Pinpoint the cell where the given text exists, returning its [x, y] midpoint coordinate. 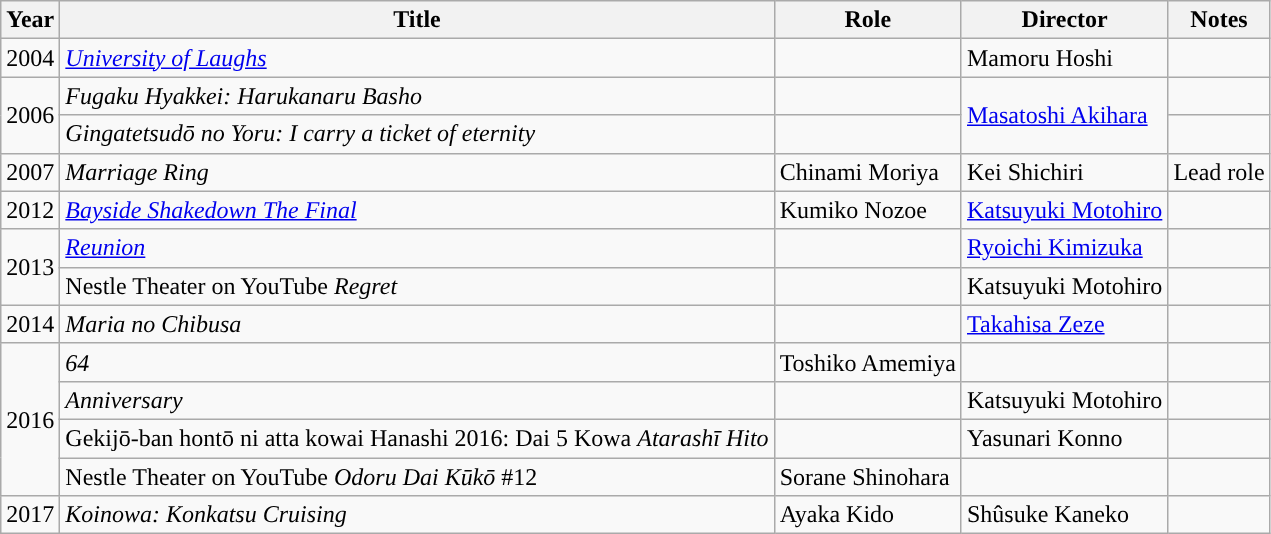
2007 [30, 172]
Role [868, 20]
Kei Shichiri [1064, 172]
2017 [30, 515]
Notes [1219, 20]
Reunion [417, 248]
Director [1064, 20]
2016 [30, 419]
2006 [30, 115]
University of Laughs [417, 58]
Chinami Moriya [868, 172]
2013 [30, 267]
Maria no Chibusa [417, 324]
Masatoshi Akihara [1064, 115]
Title [417, 20]
Shûsuke Kaneko [1064, 515]
Gingatetsudō no Yoru: I carry a ticket of eternity [417, 134]
Ayaka Kido [868, 515]
Toshiko Amemiya [868, 362]
Koinowa: Konkatsu Cruising [417, 515]
Fugaku Hyakkei: Harukanaru Basho [417, 96]
Lead role [1219, 172]
Takahisa Zeze [1064, 324]
Gekijō-ban hontō ni atta kowai Hanashi 2016: Dai 5 Kowa Atarashī Hito [417, 438]
2014 [30, 324]
Yasunari Konno [1064, 438]
64 [417, 362]
Ryoichi Kimizuka [1064, 248]
Year [30, 20]
Nestle Theater on YouTube Odoru Dai Kūkō #12 [417, 477]
2012 [30, 210]
Anniversary [417, 400]
Sorane Shinohara [868, 477]
Bayside Shakedown The Final [417, 210]
2004 [30, 58]
Marriage Ring [417, 172]
Nestle Theater on YouTube Regret [417, 286]
Mamoru Hoshi [1064, 58]
Kumiko Nozoe [868, 210]
